From the cell containing the given text, extract its center point as (X, Y) coordinate. 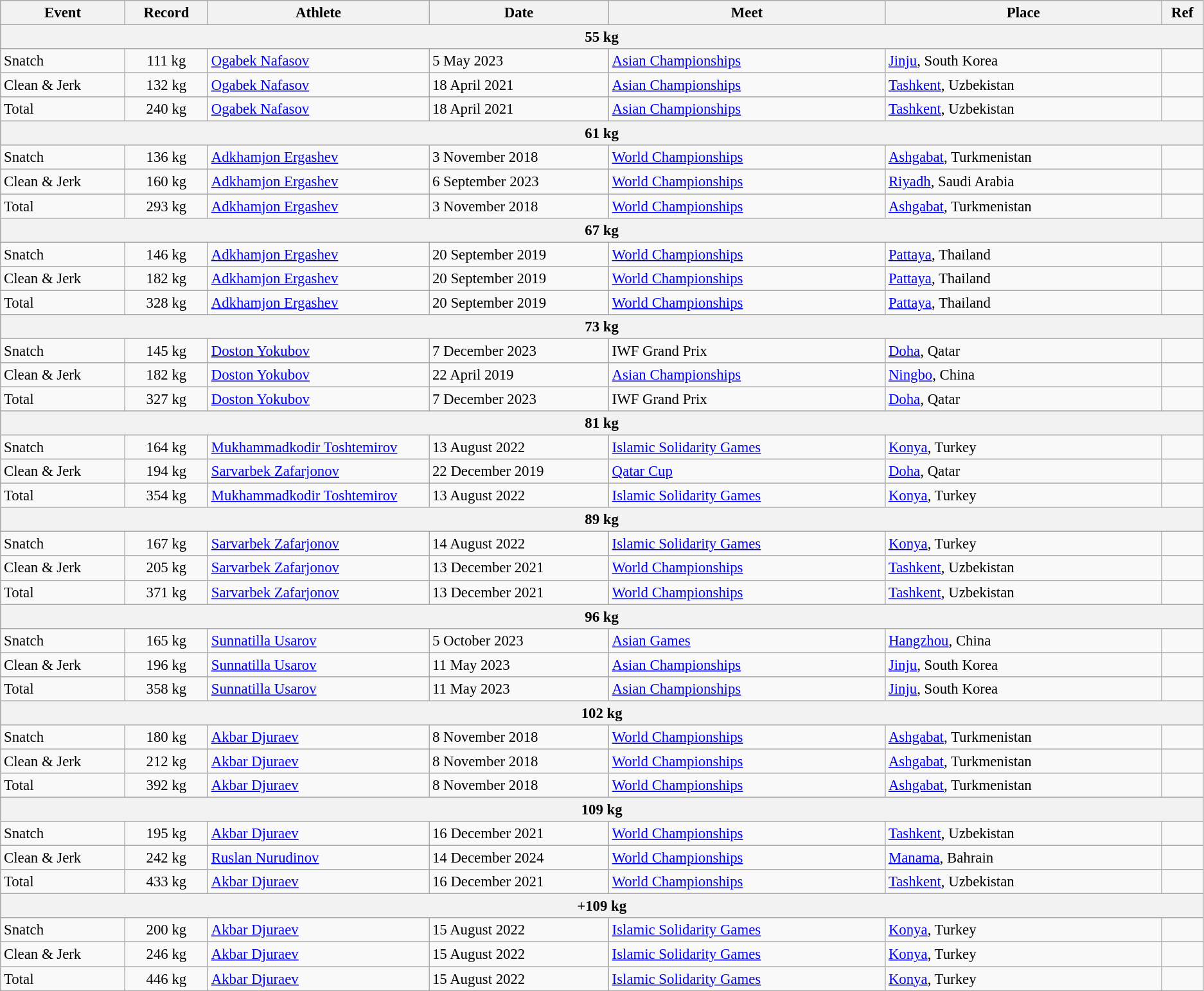
328 kg (166, 303)
327 kg (166, 399)
145 kg (166, 351)
Ningbo, China (1023, 375)
205 kg (166, 568)
Qatar Cup (747, 471)
Ref (1182, 13)
293 kg (166, 206)
180 kg (166, 737)
14 August 2022 (519, 544)
22 December 2019 (519, 471)
102 kg (602, 713)
89 kg (602, 520)
109 kg (602, 810)
Hangzhou, China (1023, 640)
Date (519, 13)
Place (1023, 13)
371 kg (166, 592)
242 kg (166, 858)
160 kg (166, 182)
246 kg (166, 954)
354 kg (166, 496)
6 September 2023 (519, 182)
Record (166, 13)
167 kg (166, 544)
164 kg (166, 448)
165 kg (166, 640)
200 kg (166, 931)
73 kg (602, 327)
433 kg (166, 882)
Athlete (318, 13)
146 kg (166, 254)
22 April 2019 (519, 375)
Asian Games (747, 640)
67 kg (602, 230)
81 kg (602, 423)
61 kg (602, 134)
392 kg (166, 785)
96 kg (602, 617)
194 kg (166, 471)
212 kg (166, 761)
Manama, Bahrain (1023, 858)
14 December 2024 (519, 858)
196 kg (166, 665)
5 May 2023 (519, 61)
55 kg (602, 37)
5 October 2023 (519, 640)
136 kg (166, 157)
Event (63, 13)
195 kg (166, 834)
+109 kg (602, 906)
111 kg (166, 61)
Ruslan Nurudinov (318, 858)
446 kg (166, 979)
240 kg (166, 109)
Meet (747, 13)
358 kg (166, 689)
132 kg (166, 85)
Riyadh, Saudi Arabia (1023, 182)
